Search for the cell housing the specified text and yield its [x, y] center coordinate. 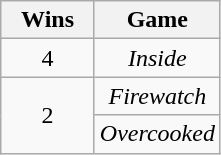
Overcooked [157, 134]
Wins [48, 20]
Firewatch [157, 96]
Inside [157, 58]
2 [48, 115]
Game [157, 20]
4 [48, 58]
